Locate the cell with the specified text and output its [x, y] center coordinate. 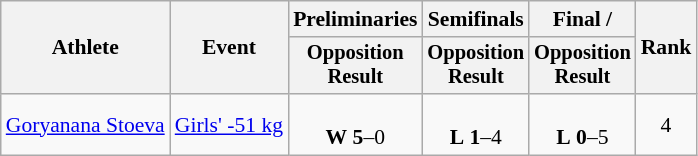
L 0–5 [582, 124]
L 1–4 [476, 124]
W 5–0 [355, 124]
Girls' -51 kg [229, 124]
Final / [582, 19]
Rank [666, 48]
Event [229, 48]
Semifinals [476, 19]
Goryanana Stoeva [86, 124]
Preliminaries [355, 19]
4 [666, 124]
Athlete [86, 48]
